Capture the cell that displays the provided text and extract its (X, Y) central coordinate. 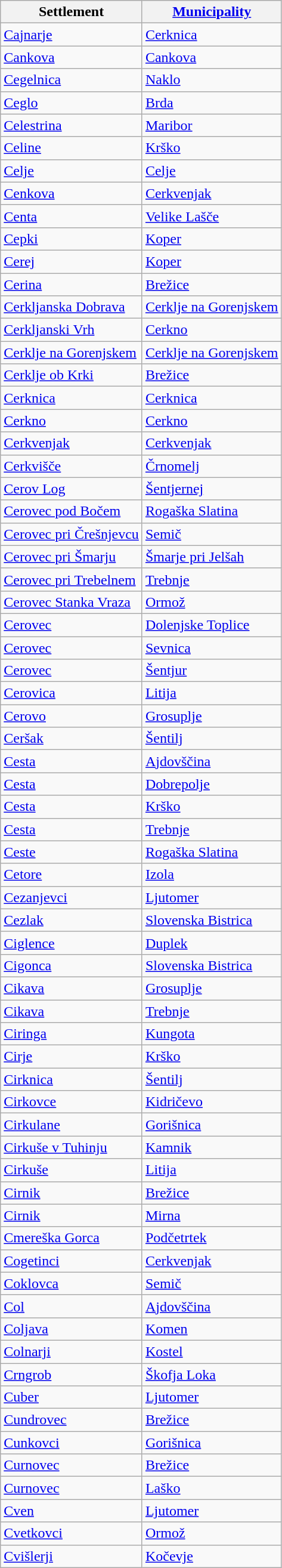
Cajnarje (72, 35)
Mirna (212, 1215)
Cerovo (72, 716)
Kidričevo (212, 1102)
Celine (72, 148)
Celestrina (72, 125)
Cerklje ob Krki (72, 375)
Črnomelj (212, 466)
Cirkulane (72, 1125)
Cigonca (72, 965)
Ceglo (72, 103)
Cirkuše (72, 1170)
Col (72, 1306)
Izola (212, 875)
Ceršak (72, 739)
Cundrovec (72, 1420)
Cerkvišče (72, 466)
Laško (212, 1488)
Brda (212, 103)
Settlement (72, 12)
Cven (72, 1511)
Cerov Log (72, 489)
Cirkovce (72, 1102)
Coklovca (72, 1283)
Škofja Loka (212, 1374)
Cetore (72, 875)
Cepki (72, 239)
Cerkljanski Vrh (72, 330)
Duplek (212, 943)
Cerkljanska Dobrava (72, 307)
Cerovica (72, 693)
Ciglence (72, 943)
Podčetrtek (212, 1238)
Kostel (212, 1351)
Municipality (212, 12)
Coljava (72, 1329)
Cerovec pod Bočem (72, 511)
Cirkuše v Tuhinju (72, 1147)
Šmarje pri Jelšah (212, 557)
Cezlak (72, 920)
Naklo (212, 80)
Kungota (212, 1034)
Cerovec pri Črešnjevcu (72, 534)
Cerej (72, 261)
Colnarji (72, 1351)
Komen (212, 1329)
Ceste (72, 852)
Cerovec Stanka Vraza (72, 602)
Dobrepolje (212, 784)
Šentjernej (212, 489)
Cezanjevci (72, 897)
Dolenjske Toplice (212, 625)
Cirje (72, 1057)
Crngrob (72, 1374)
Cegelnica (72, 80)
Cirknica (72, 1079)
Cerovec pri Šmarju (72, 557)
Velike Lašče (212, 216)
Kamnik (212, 1147)
Centa (72, 216)
Cvišlerji (72, 1556)
Kočevje (212, 1556)
Cenkova (72, 193)
Cvetkovci (72, 1533)
Cuber (72, 1397)
Cerovec pri Trebelnem (72, 579)
Cmereška Gorca (72, 1238)
Cogetinci (72, 1261)
Šentjur (212, 671)
Cunkovci (72, 1443)
Ciringa (72, 1034)
Sevnica (212, 647)
Maribor (212, 125)
Cerina (72, 285)
